Locate the cell with the specified text and output its (x, y) center coordinate. 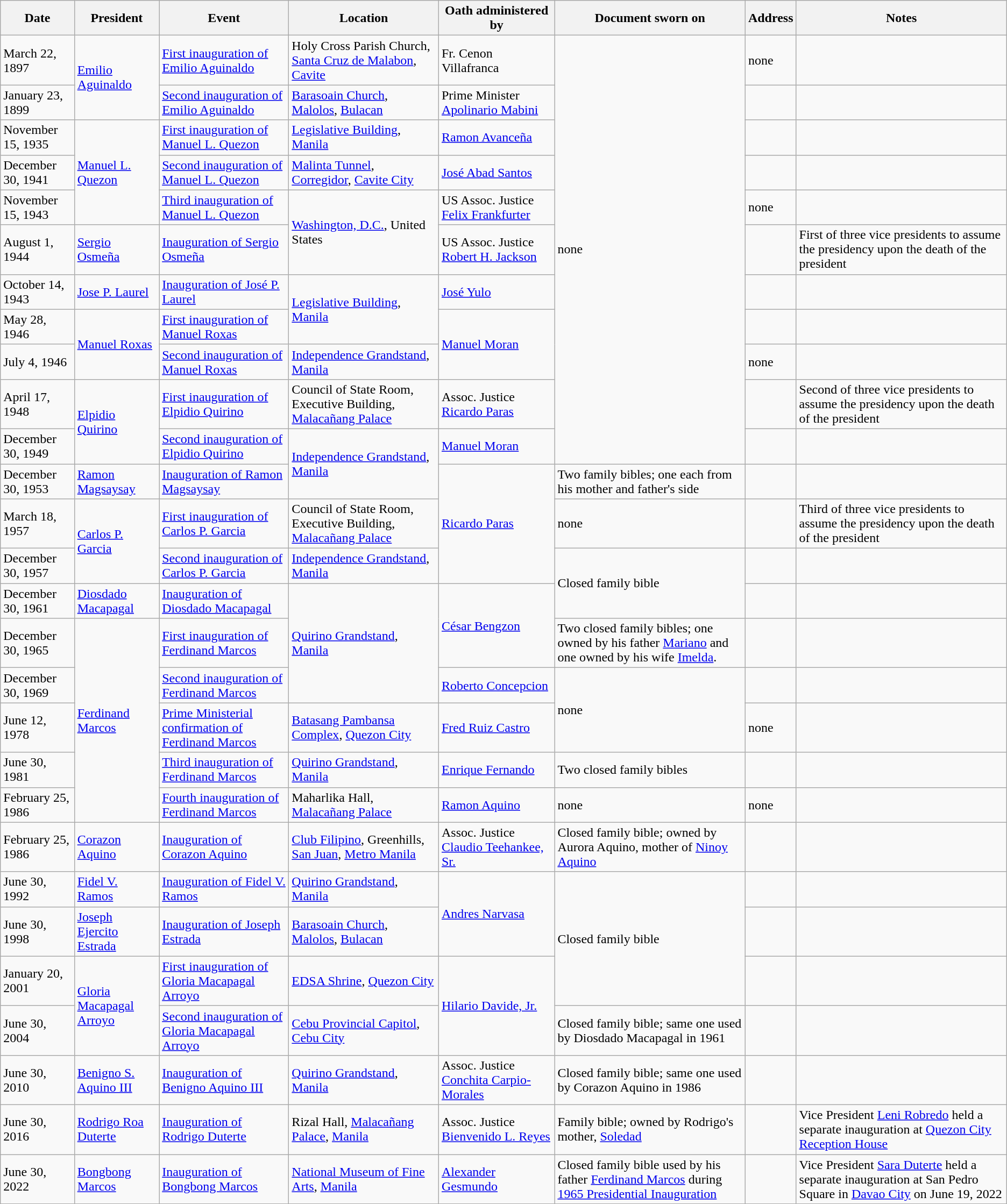
First of three vice presidents to assume the presidency upon the death of the president (902, 250)
November 15, 1935 (38, 138)
Second of three vice presidents to assume the presidency upon the death of the president (902, 404)
October 14, 1943 (38, 291)
Two family bibles; one each from his mother and father's side (650, 481)
Second inauguration of Manuel L. Quezon (224, 172)
Assoc. Justice Conchita Carpio-Morales (496, 1080)
Assoc. Justice Claudio Teehankee, Sr. (496, 847)
Cebu Provincial Capitol, Cebu City (364, 1030)
June 30, 1981 (38, 770)
April 17, 1948 (38, 404)
December 30, 1965 (38, 643)
US Assoc. Justice Felix Frankfurter (496, 208)
March 22, 1897 (38, 60)
First inauguration of Emilio Aguinaldo (224, 60)
Family bible; owned by Rodrigo's mother, Soledad (650, 1129)
Emilio Aguinaldo (117, 77)
Ricardo Paras (496, 523)
Carlos P. Garcia (117, 541)
Sergio Osmeña (117, 250)
June 30, 2022 (38, 1179)
Holy Cross Parish Church, Santa Cruz de Malabon, Cavite (364, 60)
Closed family bible; same one used by Diosdado Macapagal in 1961 (650, 1030)
Document sworn on (650, 18)
Fidel V. Ramos (117, 889)
Address (770, 18)
Second inauguration of Carlos P. Garcia (224, 566)
Location (364, 18)
Bongbong Marcos (117, 1179)
Second inauguration of Manuel Roxas (224, 361)
January 20, 2001 (38, 981)
Inauguration of Corazon Aquino (224, 847)
Roberto Concepcion (496, 685)
Inauguration of Joseph Estrada (224, 931)
José Yulo (496, 291)
Fr. Cenon Villafranca (496, 60)
Inauguration of Rodrigo Duterte (224, 1129)
Vice President Leni Robredo held a separate inauguration at Quezon City Reception House (902, 1129)
December 30, 1949 (38, 446)
Assoc. Justice Ricardo Paras (496, 404)
Closed family bible; owned by Aurora Aquino, mother of Ninoy Aquino (650, 847)
Washington, D.C., United States (364, 232)
Inauguration of Benigno Aquino III (224, 1080)
First inauguration of Manuel L. Quezon (224, 138)
Inauguration of Sergio Osmeña (224, 250)
Date (38, 18)
Ferdinand Marcos (117, 721)
December 30, 1941 (38, 172)
First inauguration of Elpidio Quirino (224, 404)
Gloria Macapagal Arroyo (117, 1006)
Inauguration of José P. Laurel (224, 291)
Corazon Aquino (117, 847)
Joseph Ejercito Estrada (117, 931)
Two closed family bibles; one owned by his father Mariano and one owned by his wife Imelda. (650, 643)
November 15, 1943 (38, 208)
Fourth inauguration of Ferdinand Marcos (224, 804)
May 28, 1946 (38, 327)
Oath administered by (496, 18)
Jose P. Laurel (117, 291)
César Bengzon (496, 626)
March 18, 1957 (38, 524)
June 12, 1978 (38, 728)
First inauguration of Gloria Macapagal Arroyo (224, 981)
Notes (902, 18)
Enrique Fernando (496, 770)
Alexander Gesmundo (496, 1179)
First inauguration of Ferdinand Marcos (224, 643)
Batasang Pambansa Complex, Quezon City (364, 728)
Inauguration of Bongbong Marcos (224, 1179)
Second inauguration of Ferdinand Marcos (224, 685)
June 30, 1998 (38, 931)
July 4, 1946 (38, 361)
Inauguration of Fidel V. Ramos (224, 889)
January 23, 1899 (38, 102)
Second inauguration of Gloria Macapagal Arroyo (224, 1030)
National Museum of Fine Arts, Manila (364, 1179)
Inauguration of Diosdado Macapagal (224, 601)
Event (224, 18)
Prime Ministerial confirmation of Ferdinand Marcos (224, 728)
José Abad Santos (496, 172)
Maharlika Hall, Malacañang Palace (364, 804)
December 30, 1957 (38, 566)
First inauguration of Manuel Roxas (224, 327)
Hilario Davide, Jr. (496, 1006)
First inauguration of Carlos P. Garcia (224, 524)
Diosdado Macapagal (117, 601)
Club Filipino, Greenhills, San Juan, Metro Manila (364, 847)
Elpidio Quirino (117, 422)
Ramon Avanceña (496, 138)
Malinta Tunnel, Corregidor, Cavite City (364, 172)
Inauguration of Ramon Magsaysay (224, 481)
Third inauguration of Ferdinand Marcos (224, 770)
Third inauguration of Manuel L. Quezon (224, 208)
Ramon Aquino (496, 804)
Assoc. Justice Bienvenido L. Reyes (496, 1129)
June 30, 2004 (38, 1030)
Andres Narvasa (496, 914)
Manuel L. Quezon (117, 172)
President (117, 18)
December 30, 1953 (38, 481)
June 30, 2016 (38, 1129)
Two closed family bibles (650, 770)
Rizal Hall, Malacañang Palace, Manila (364, 1129)
June 30, 1992 (38, 889)
August 1, 1944 (38, 250)
Fred Ruiz Castro (496, 728)
June 30, 2010 (38, 1080)
Manuel Roxas (117, 344)
Vice President Sara Duterte held a separate inauguration at San Pedro Square in Davao City on June 19, 2022 (902, 1179)
Second inauguration of Elpidio Quirino (224, 446)
Second inauguration of Emilio Aguinaldo (224, 102)
Third of three vice presidents to assume the presidency upon the death of the president (902, 524)
Ramon Magsaysay (117, 481)
Closed family bible used by his father Ferdinand Marcos during 1965 Presidential Inauguration (650, 1179)
Closed family bible; same one used by Corazon Aquino in 1986 (650, 1080)
EDSA Shrine, Quezon City (364, 981)
December 30, 1961 (38, 601)
Rodrigo Roa Duterte (117, 1129)
US Assoc. Justice Robert H. Jackson (496, 250)
Benigno S. Aquino III (117, 1080)
Prime Minister Apolinario Mabini (496, 102)
December 30, 1969 (38, 685)
